Provide the [x, y] coordinate of the cell's center where the given text is located.  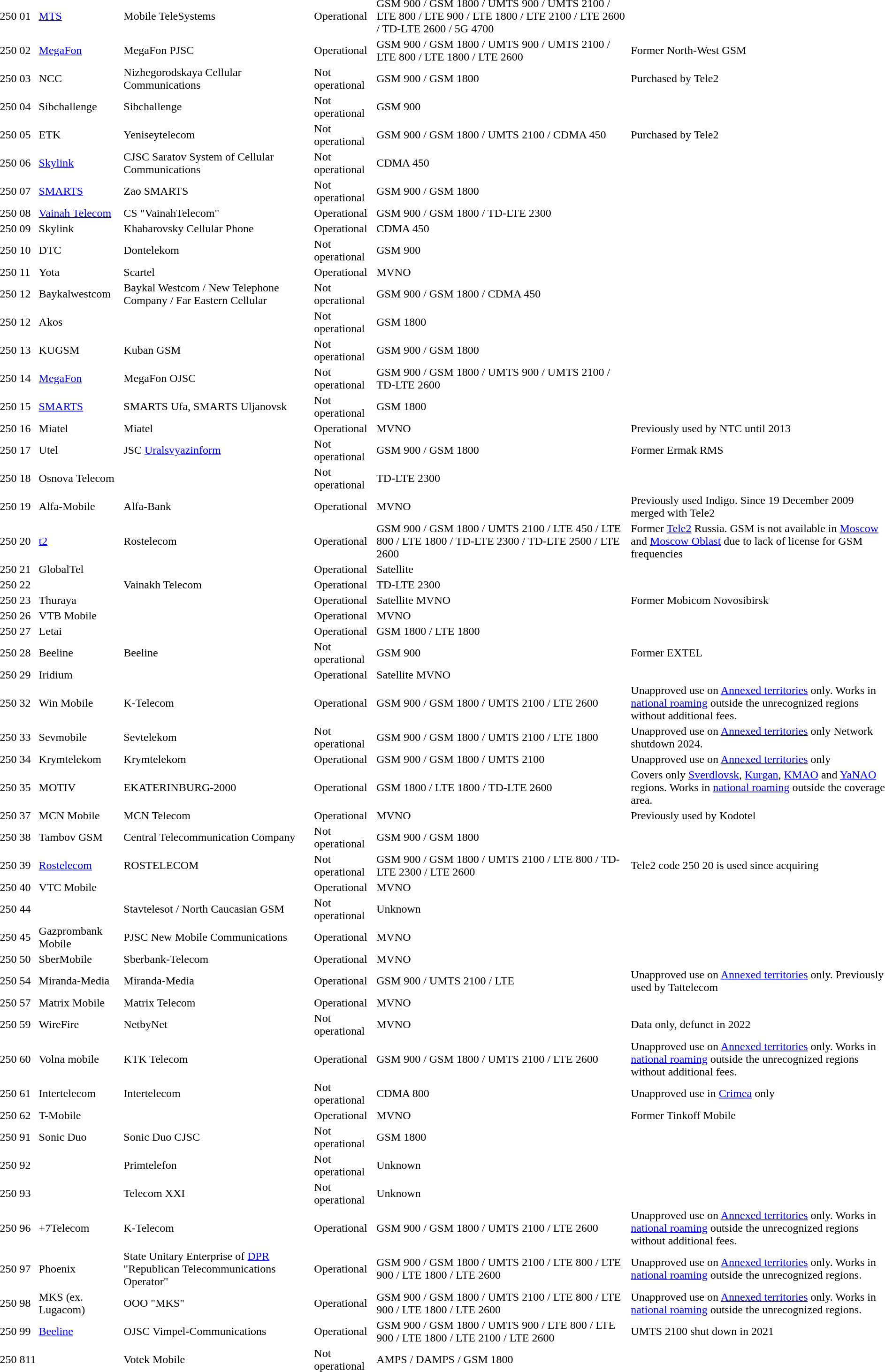
23 [28, 600]
16 [28, 428]
+7Telecom [80, 1228]
20 [28, 541]
Iridium [80, 675]
GSM 900 / GSM 1800 / UMTS 900 / UMTS 2100 / LTE 800 / LTE 1800 / LTE 2600 [502, 51]
22 [28, 585]
38 [28, 837]
40 [28, 887]
06 [28, 163]
MegaFon PJSC [218, 51]
Matrix Mobile [80, 1003]
EKATERINBURG-2000 [218, 787]
MegaFon OJSC [218, 378]
18 [28, 479]
NCC [80, 79]
Phoenix [80, 1269]
Matrix Telecom [218, 1003]
32 [28, 703]
JSC Uralsvyazinform [218, 450]
PJSC New Mobile Communications [218, 938]
NetbyNet [218, 1025]
Kuban GSM [218, 350]
Baykalwestcom [80, 294]
09 [28, 229]
11 [28, 272]
Volna mobile [80, 1059]
62 [28, 1115]
MOTIV [80, 787]
05 [28, 135]
61 [28, 1093]
OOO "MKS" [218, 1303]
Khabarovsky Cellular Phone [218, 229]
Osnova Telecom [80, 479]
GSM 900 / UMTS 2100 / LTE [502, 981]
39 [28, 865]
KUGSM [80, 350]
Stavtelesot / North Caucasian GSM [218, 909]
MCN Telecom [218, 816]
93 [28, 1194]
Letai [80, 631]
GSM 900 / GSM 1800 / UMTS 2100 / LTE 800 / TD-LTE 2300 / LTE 2600 [502, 865]
GSM 900 / GSM 1800 / TD-LTE 2300 [502, 213]
CS "VainahTelecom" [218, 213]
Scartel [218, 272]
DTC [80, 251]
Sberbank-Telecom [218, 959]
ETK [80, 135]
GSM 1800 / LTE 1800 [502, 631]
VTB Mobile [80, 616]
GSM 1800 / LTE 1800 / TD-LTE 2600 [502, 787]
35 [28, 787]
44 [28, 909]
GSM 900 / GSM 1800 / UMTS 2100 [502, 759]
27 [28, 631]
60 [28, 1059]
15 [28, 406]
Thuraya [80, 600]
28 [28, 653]
Sevmobile [80, 738]
GSM 900 / GSM 1800 / UMTS 2100 / CDMA 450 [502, 135]
45 [28, 938]
07 [28, 191]
WireFire [80, 1025]
GSM 900 / GSM 1800 / CDMA 450 [502, 294]
54 [28, 981]
T-Mobile [80, 1115]
Telecom XXI [218, 1194]
98 [28, 1303]
92 [28, 1166]
OJSC Vimpel-Communications [218, 1332]
Yota [80, 272]
Baykal Westcom / New Telephone Company / Far Eastern Cellular [218, 294]
CJSC Saratov System of Cellular Communications [218, 163]
Central Telecommunication Company [218, 837]
Alfa-Bank [218, 507]
GlobalTel [80, 569]
34 [28, 759]
99 [28, 1332]
Vainah Telecom [80, 213]
SberMobile [80, 959]
t2 [80, 541]
ROSTELECOM [218, 865]
50 [28, 959]
Satellite [502, 569]
37 [28, 816]
Sonic Duo CJSC [218, 1137]
GSM 900 / GSM 1800 / UMTS 900 / UMTS 2100 / TD-LTE 2600 [502, 378]
10 [28, 251]
33 [28, 738]
Win Mobile [80, 703]
29 [28, 675]
MCN Mobile [80, 816]
Dontelekom [218, 251]
96 [28, 1228]
04 [28, 107]
02 [28, 51]
17 [28, 450]
Yeniseytelecom [218, 135]
13 [28, 350]
GSM 900 / GSM 1800 / UMTS 900 / LTE 800 / LTE 900 / LTE 1800 / LTE 2100 / LTE 2600 [502, 1332]
59 [28, 1025]
91 [28, 1137]
MKS (ex. Lugacom) [80, 1303]
08 [28, 213]
SMARTS Ufa, SMARTS Uljanovsk [218, 406]
Alfa-Mobile [80, 507]
GSM 900 / GSM 1800 / UMTS 2100 / LTE 450 / LTE 800 / LTE 1800 / TD-LTE 2300 / TD-LTE 2500 / LTE 2600 [502, 541]
57 [28, 1003]
03 [28, 79]
Sevtelekom [218, 738]
21 [28, 569]
GSM 900 / GSM 1800 / UMTS 2100 / LTE 1800 [502, 738]
Primtelefon [218, 1166]
97 [28, 1269]
19 [28, 507]
Gazprombank Mobile [80, 938]
State Unitary Enterprise of DPR "Republican Telecommunications Operator" [218, 1269]
26 [28, 616]
Utel [80, 450]
CDMA 800 [502, 1093]
14 [28, 378]
Vainakh Telecom [218, 585]
Tambov GSM [80, 837]
Nizhegorodskaya Cellular Communications [218, 79]
KTK Telecom [218, 1059]
Akos [80, 322]
Zao SMARTS [218, 191]
VTC Mobile [80, 887]
Sonic Duo [80, 1137]
